Search for the cell housing the specified text and yield its [X, Y] center coordinate. 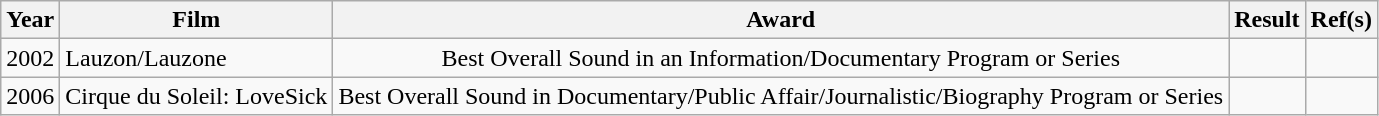
2002 [30, 58]
Cirque du Soleil: LoveSick [196, 96]
Lauzon/Lauzone [196, 58]
Best Overall Sound in Documentary/Public Affair/Journalistic/Biography Program or Series [781, 96]
Award [781, 20]
2006 [30, 96]
Result [1267, 20]
Ref(s) [1341, 20]
Film [196, 20]
Year [30, 20]
Best Overall Sound in an Information/Documentary Program or Series [781, 58]
